Find where the given text appears and provide that cell's center as (X, Y) coordinate. 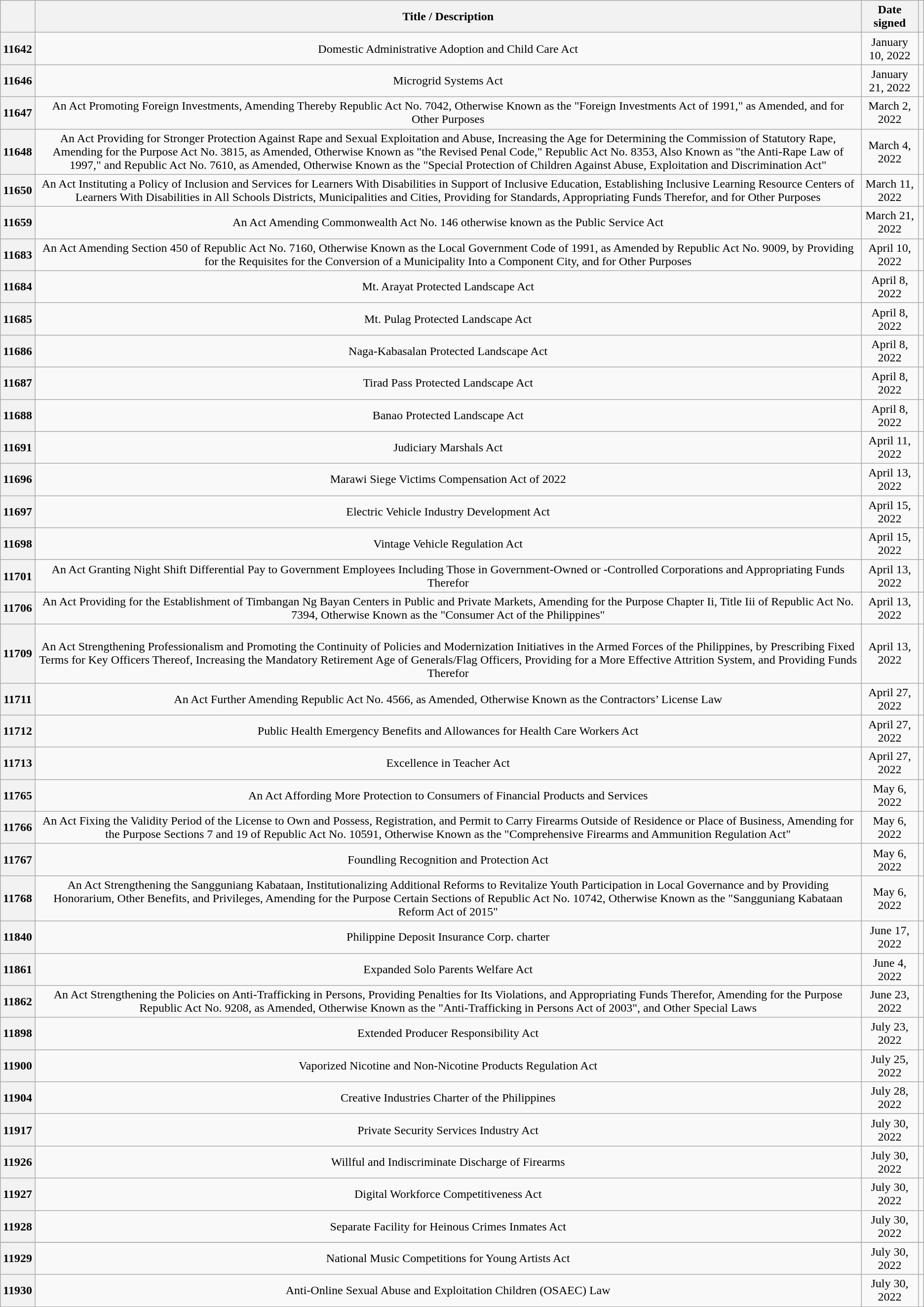
11929 (18, 1258)
Mt. Pulag Protected Landscape Act (448, 319)
Judiciary Marshals Act (448, 447)
January 21, 2022 (889, 81)
11647 (18, 113)
11691 (18, 447)
11683 (18, 255)
July 23, 2022 (889, 1034)
Willful and Indiscriminate Discharge of Firearms (448, 1162)
11650 (18, 191)
11930 (18, 1291)
11648 (18, 152)
11900 (18, 1066)
11928 (18, 1227)
Expanded Solo Parents Welfare Act (448, 969)
June 17, 2022 (889, 937)
11713 (18, 763)
July 28, 2022 (889, 1098)
11917 (18, 1130)
July 25, 2022 (889, 1066)
11840 (18, 937)
Vintage Vehicle Regulation Act (448, 544)
March 2, 2022 (889, 113)
Digital Workforce Competitiveness Act (448, 1194)
11697 (18, 512)
11862 (18, 1001)
March 4, 2022 (889, 152)
Electric Vehicle Industry Development Act (448, 512)
Extended Producer Responsibility Act (448, 1034)
11686 (18, 351)
An Act Further Amending Republic Act No. 4566, as Amended, Otherwise Known as the Contractors’ License Law (448, 699)
11646 (18, 81)
April 10, 2022 (889, 255)
March 21, 2022 (889, 222)
11659 (18, 222)
11768 (18, 898)
June 4, 2022 (889, 969)
January 10, 2022 (889, 48)
April 11, 2022 (889, 447)
Separate Facility for Heinous Crimes Inmates Act (448, 1227)
An Act Affording More Protection to Consumers of Financial Products and Services (448, 795)
11927 (18, 1194)
11701 (18, 576)
Date signed (889, 17)
Marawi Siege Victims Compensation Act of 2022 (448, 480)
Banao Protected Landscape Act (448, 415)
Mt. Arayat Protected Landscape Act (448, 286)
March 11, 2022 (889, 191)
11696 (18, 480)
11684 (18, 286)
11765 (18, 795)
Philippine Deposit Insurance Corp. charter (448, 937)
Title / Description (448, 17)
11642 (18, 48)
Private Security Services Industry Act (448, 1130)
Foundling Recognition and Protection Act (448, 859)
Vaporized Nicotine and Non-Nicotine Products Regulation Act (448, 1066)
11709 (18, 654)
Creative Industries Charter of the Philippines (448, 1098)
11766 (18, 828)
11898 (18, 1034)
11698 (18, 544)
Excellence in Teacher Act (448, 763)
Naga-Kabasalan Protected Landscape Act (448, 351)
11904 (18, 1098)
Tirad Pass Protected Landscape Act (448, 383)
June 23, 2022 (889, 1001)
11706 (18, 608)
Anti-Online Sexual Abuse and Exploitation Children (OSAEC) Law (448, 1291)
11712 (18, 731)
Microgrid Systems Act (448, 81)
11685 (18, 319)
Public Health Emergency Benefits and Allowances for Health Care Workers Act (448, 731)
An Act Amending Commonwealth Act No. 146 otherwise known as the Public Service Act (448, 222)
11861 (18, 969)
11688 (18, 415)
11687 (18, 383)
11767 (18, 859)
11926 (18, 1162)
11711 (18, 699)
National Music Competitions for Young Artists Act (448, 1258)
Domestic Administrative Adoption and Child Care Act (448, 48)
